Output the [x, y] coordinate of the center of the cell containing the given text.  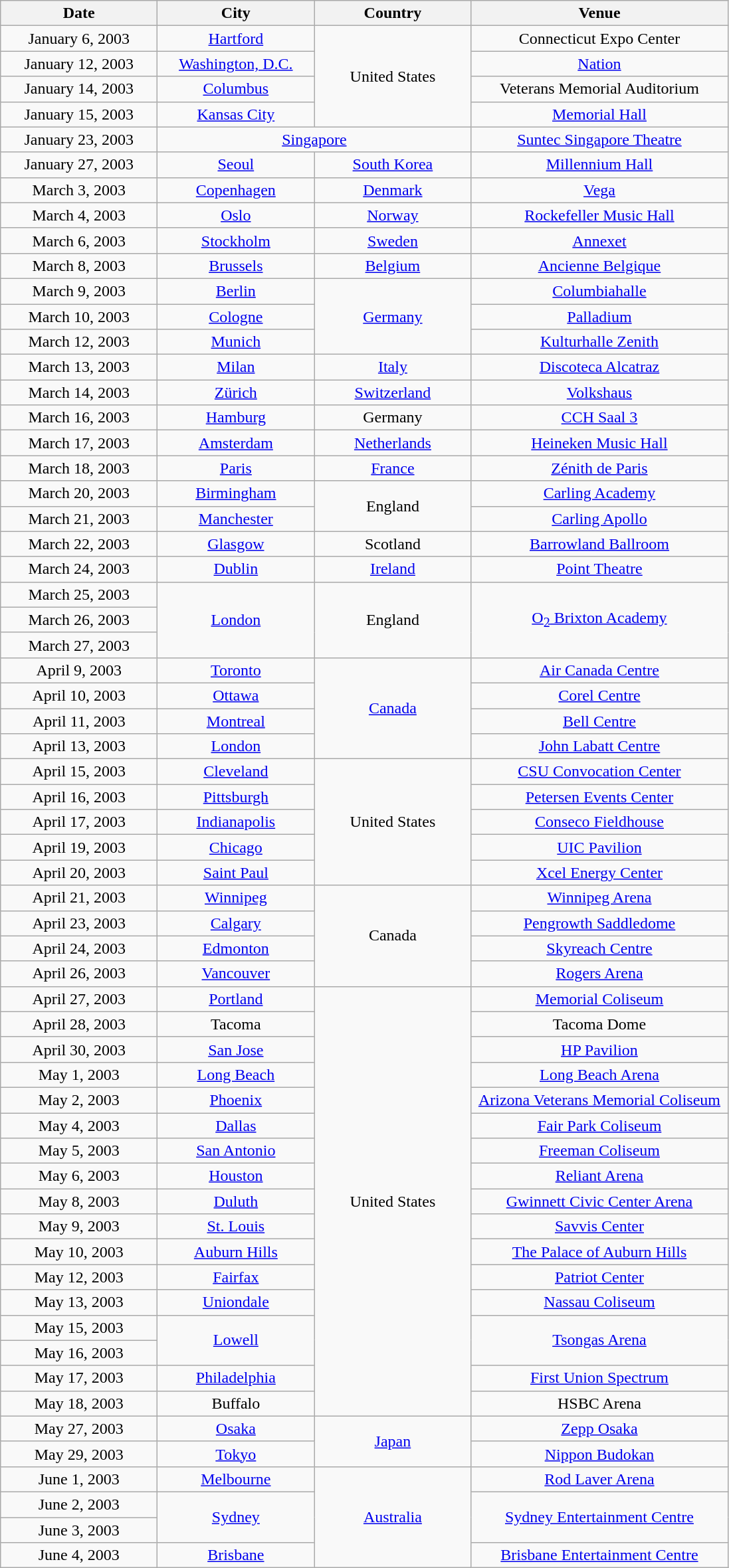
Buffalo [236, 1403]
Ancienne Belgique [599, 266]
South Korea [393, 165]
January 14, 2003 [79, 89]
March 26, 2003 [79, 620]
Brussels [236, 266]
April 15, 2003 [79, 772]
April 11, 2003 [79, 721]
March 21, 2003 [79, 519]
May 12, 2003 [79, 1277]
Zürich [236, 392]
Seoul [236, 165]
April 16, 2003 [79, 797]
Japan [393, 1441]
Portland [236, 999]
San Jose [236, 1049]
Duluth [236, 1201]
January 15, 2003 [79, 114]
Fair Park Coliseum [599, 1126]
Amsterdam [236, 443]
January 23, 2003 [79, 139]
Brisbane [236, 1555]
Long Beach [236, 1075]
Cologne [236, 317]
Millennium Hall [599, 165]
May 10, 2003 [79, 1252]
Cleveland [236, 772]
UIC Pavilion [599, 847]
CSU Convocation Center [599, 772]
Vancouver [236, 974]
Phoenix [236, 1100]
Tsongas Arena [599, 1340]
Skyreach Centre [599, 948]
Bell Centre [599, 721]
March 9, 2003 [79, 291]
Fairfax [236, 1277]
June 3, 2003 [79, 1529]
Rockefeller Music Hall [599, 215]
Brisbane Entertainment Centre [599, 1555]
May 27, 2003 [79, 1429]
Point Theatre [599, 569]
Kulturhalle Zenith [599, 342]
April 17, 2003 [79, 822]
May 1, 2003 [79, 1075]
April 20, 2003 [79, 873]
Oslo [236, 215]
May 4, 2003 [79, 1126]
Saint Paul [236, 873]
Berlin [236, 291]
Tacoma [236, 1024]
Indianapolis [236, 822]
March 12, 2003 [79, 342]
Carling Apollo [599, 519]
Ottawa [236, 695]
Carling Academy [599, 493]
March 17, 2003 [79, 443]
Patriot Center [599, 1277]
March 16, 2003 [79, 418]
France [393, 468]
April 30, 2003 [79, 1049]
Columbus [236, 89]
April 9, 2003 [79, 670]
Rod Laver Arena [599, 1479]
Washington, D.C. [236, 64]
Barrowland Ballroom [599, 544]
HSBC Arena [599, 1403]
March 14, 2003 [79, 392]
City [236, 13]
March 22, 2003 [79, 544]
Copenhagen [236, 190]
April 27, 2003 [79, 999]
Date [79, 13]
Zepp Osaka [599, 1429]
Air Canada Centre [599, 670]
March 27, 2003 [79, 645]
Pittsburgh [236, 797]
May 8, 2003 [79, 1201]
April 21, 2003 [79, 898]
Reliant Arena [599, 1176]
Stockholm [236, 240]
Connecticut Expo Center [599, 39]
Belgium [393, 266]
Sydney Entertainment Centre [599, 1517]
March 18, 2003 [79, 468]
January 27, 2003 [79, 165]
Winnipeg Arena [599, 898]
Paris [236, 468]
Toronto [236, 670]
Nation [599, 64]
Auburn Hills [236, 1252]
May 18, 2003 [79, 1403]
Zénith de Paris [599, 468]
April 19, 2003 [79, 847]
Discoteca Alcatraz [599, 367]
March 25, 2003 [79, 594]
Petersen Events Center [599, 797]
Hartford [236, 39]
The Palace of Auburn Hills [599, 1252]
Annexet [599, 240]
January 6, 2003 [79, 39]
CCH Saal 3 [599, 418]
Chicago [236, 847]
March 6, 2003 [79, 240]
Switzerland [393, 392]
Milan [236, 367]
Savvis Center [599, 1227]
May 13, 2003 [79, 1302]
May 6, 2003 [79, 1176]
January 12, 2003 [79, 64]
Tokyo [236, 1454]
Scotland [393, 544]
Australia [393, 1517]
Osaka [236, 1429]
Venue [599, 13]
Munich [236, 342]
Gwinnett Civic Center Arena [599, 1201]
Pengrowth Saddledome [599, 923]
San Antonio [236, 1151]
Melbourne [236, 1479]
April 26, 2003 [79, 974]
Kansas City [236, 114]
March 10, 2003 [79, 317]
April 10, 2003 [79, 695]
March 3, 2003 [79, 190]
May 5, 2003 [79, 1151]
Dallas [236, 1126]
May 15, 2003 [79, 1328]
April 28, 2003 [79, 1024]
June 4, 2003 [79, 1555]
March 20, 2003 [79, 493]
March 8, 2003 [79, 266]
Houston [236, 1176]
May 16, 2003 [79, 1353]
Memorial Hall [599, 114]
Netherlands [393, 443]
Italy [393, 367]
Uniondale [236, 1302]
Sweden [393, 240]
May 9, 2003 [79, 1227]
Calgary [236, 923]
Tacoma Dome [599, 1024]
Dublin [236, 569]
HP Pavilion [599, 1049]
Denmark [393, 190]
Corel Centre [599, 695]
First Union Spectrum [599, 1378]
Columbiahalle [599, 291]
Philadelphia [236, 1378]
Glasgow [236, 544]
Veterans Memorial Auditorium [599, 89]
Rogers Arena [599, 974]
Ireland [393, 569]
Singapore [314, 139]
O2 Brixton Academy [599, 620]
Montreal [236, 721]
Country [393, 13]
John Labatt Centre [599, 746]
June 2, 2003 [79, 1504]
Volkshaus [599, 392]
May 29, 2003 [79, 1454]
June 1, 2003 [79, 1479]
Nippon Budokan [599, 1454]
March 13, 2003 [79, 367]
April 13, 2003 [79, 746]
St. Louis [236, 1227]
March 4, 2003 [79, 215]
Norway [393, 215]
Manchester [236, 519]
Nassau Coliseum [599, 1302]
Sydney [236, 1517]
March 24, 2003 [79, 569]
May 17, 2003 [79, 1378]
Birmingham [236, 493]
Arizona Veterans Memorial Coliseum [599, 1100]
Heineken Music Hall [599, 443]
Palladium [599, 317]
Xcel Energy Center [599, 873]
Winnipeg [236, 898]
Long Beach Arena [599, 1075]
Freeman Coliseum [599, 1151]
Memorial Coliseum [599, 999]
May 2, 2003 [79, 1100]
April 23, 2003 [79, 923]
Hamburg [236, 418]
Suntec Singapore Theatre [599, 139]
Edmonton [236, 948]
Vega [599, 190]
April 24, 2003 [79, 948]
Lowell [236, 1340]
Conseco Fieldhouse [599, 822]
